From the cell containing the given text, extract its center point as (X, Y) coordinate. 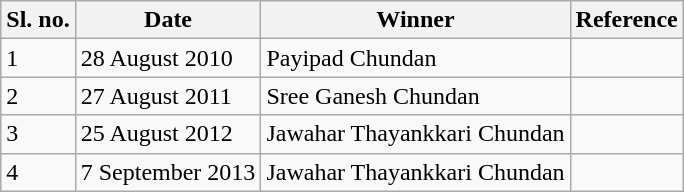
3 (38, 134)
Sl. no. (38, 20)
Sree Ganesh Chundan (416, 96)
25 August 2012 (168, 134)
1 (38, 58)
2 (38, 96)
7 September 2013 (168, 172)
27 August 2011 (168, 96)
Winner (416, 20)
4 (38, 172)
Date (168, 20)
Payipad Chundan (416, 58)
28 August 2010 (168, 58)
Reference (626, 20)
